Identify which cell holds the provided text, then report its (x, y) central coordinate. 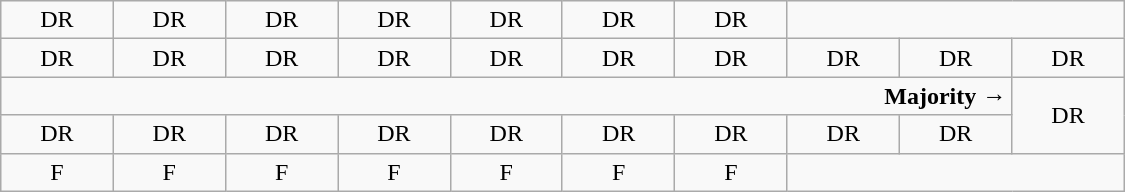
Majority → (506, 96)
